Search for the cell housing the specified text and yield its (x, y) center coordinate. 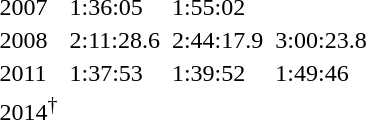
2:11:28.6 (114, 40)
2:44:17.9 (217, 40)
1:37:53 (114, 73)
1:39:52 (217, 73)
